Output the (X, Y) coordinate of the center of the cell containing the given text.  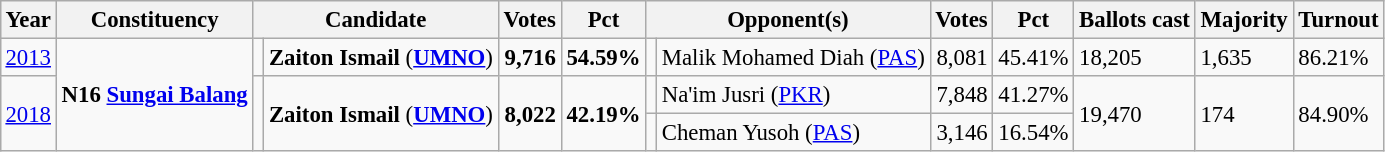
1,635 (1244, 57)
16.54% (1034, 133)
Candidate (376, 20)
Constituency (154, 20)
8,022 (530, 114)
41.27% (1034, 95)
N16 Sungai Balang (154, 94)
42.19% (604, 114)
Malik Mohamed Diah (PAS) (793, 57)
Turnout (1338, 20)
Majority (1244, 20)
Year (28, 20)
7,848 (962, 95)
Opponent(s) (788, 20)
174 (1244, 114)
86.21% (1338, 57)
8,081 (962, 57)
84.90% (1338, 114)
19,470 (1134, 114)
9,716 (530, 57)
Na'im Jusri (PKR) (793, 95)
45.41% (1034, 57)
3,146 (962, 133)
18,205 (1134, 57)
Ballots cast (1134, 20)
2018 (28, 114)
2013 (28, 57)
54.59% (604, 57)
Cheman Yusoh (PAS) (793, 133)
